Determine the [X, Y] coordinate at the center of the cell enclosing the given text.  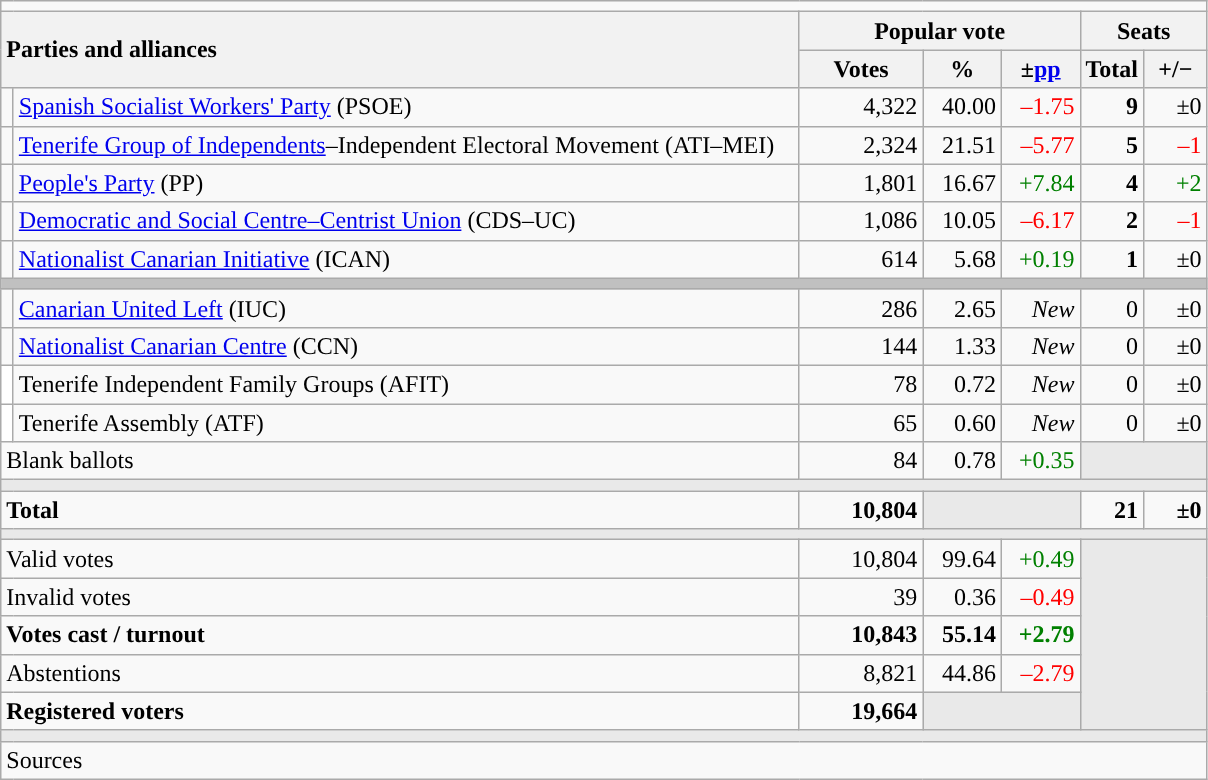
4 [1112, 183]
Valid votes [400, 559]
Popular vote [940, 31]
Nationalist Canarian Initiative (ICAN) [406, 259]
99.64 [962, 559]
1,086 [861, 221]
55.14 [962, 635]
Votes cast / turnout [400, 635]
40.00 [962, 107]
1,801 [861, 183]
Spanish Socialist Workers' Party (PSOE) [406, 107]
Abstentions [400, 673]
144 [861, 346]
Tenerife Group of Independents–Independent Electoral Movement (ATI–MEI) [406, 145]
+/− [1176, 69]
Votes [861, 69]
1.33 [962, 346]
Tenerife Independent Family Groups (AFIT) [406, 384]
10.05 [962, 221]
–6.17 [1040, 221]
Democratic and Social Centre–Centrist Union (CDS–UC) [406, 221]
0.72 [962, 384]
Invalid votes [400, 597]
8,821 [861, 673]
Seats [1144, 31]
–0.49 [1040, 597]
+0.19 [1040, 259]
5.68 [962, 259]
21 [1112, 510]
–2.79 [1040, 673]
78 [861, 384]
–5.77 [1040, 145]
+2 [1176, 183]
19,664 [861, 711]
84 [861, 461]
Sources [604, 760]
16.67 [962, 183]
9 [1112, 107]
% [962, 69]
–1.75 [1040, 107]
5 [1112, 145]
Parties and alliances [400, 50]
+0.49 [1040, 559]
±pp [1040, 69]
21.51 [962, 145]
Blank ballots [400, 461]
+2.79 [1040, 635]
People's Party (PP) [406, 183]
Registered voters [400, 711]
4,322 [861, 107]
2,324 [861, 145]
10,843 [861, 635]
2 [1112, 221]
0.36 [962, 597]
Tenerife Assembly (ATF) [406, 423]
0.78 [962, 461]
Canarian United Left (IUC) [406, 308]
+0.35 [1040, 461]
65 [861, 423]
2.65 [962, 308]
286 [861, 308]
44.86 [962, 673]
614 [861, 259]
+7.84 [1040, 183]
Nationalist Canarian Centre (CCN) [406, 346]
0.60 [962, 423]
39 [861, 597]
1 [1112, 259]
